Identify which cell holds the provided text, then report its [x, y] central coordinate. 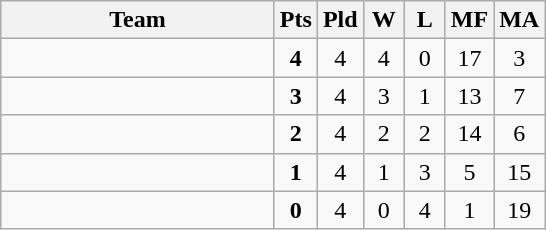
Pts [296, 20]
6 [520, 134]
Team [138, 20]
W [384, 20]
19 [520, 210]
7 [520, 96]
Pld [340, 20]
MA [520, 20]
15 [520, 172]
MF [469, 20]
13 [469, 96]
17 [469, 58]
L [424, 20]
14 [469, 134]
5 [469, 172]
